For the text-containing cell, return its midpoint in (x, y) coordinate format. 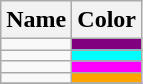
Name (36, 20)
Color (107, 20)
